Scan for the cell matching the given text and deliver its (X, Y) coordinate at center. 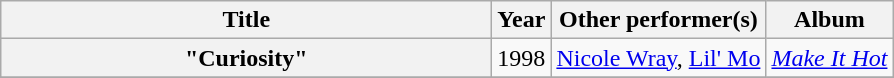
Other performer(s) (658, 20)
Nicole Wray, Lil' Mo (658, 58)
Make It Hot (830, 58)
Title (246, 20)
Year (522, 20)
1998 (522, 58)
"Curiosity" (246, 58)
Album (830, 20)
